Output the (X, Y) coordinate of the center of the cell containing the given text.  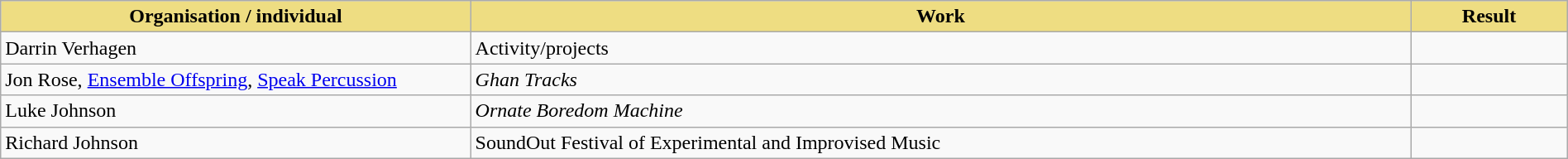
Organisation / individual (236, 17)
Ornate Boredom Machine (941, 111)
Richard Johnson (236, 142)
Jon Rose, Ensemble Offspring, Speak Percussion (236, 79)
SoundOut Festival of Experimental and Improvised Music (941, 142)
Activity/projects (941, 48)
Darrin Verhagen (236, 48)
Result (1489, 17)
Luke Johnson (236, 111)
Work (941, 17)
Ghan Tracks (941, 79)
